For the text-containing cell, return its midpoint in (x, y) coordinate format. 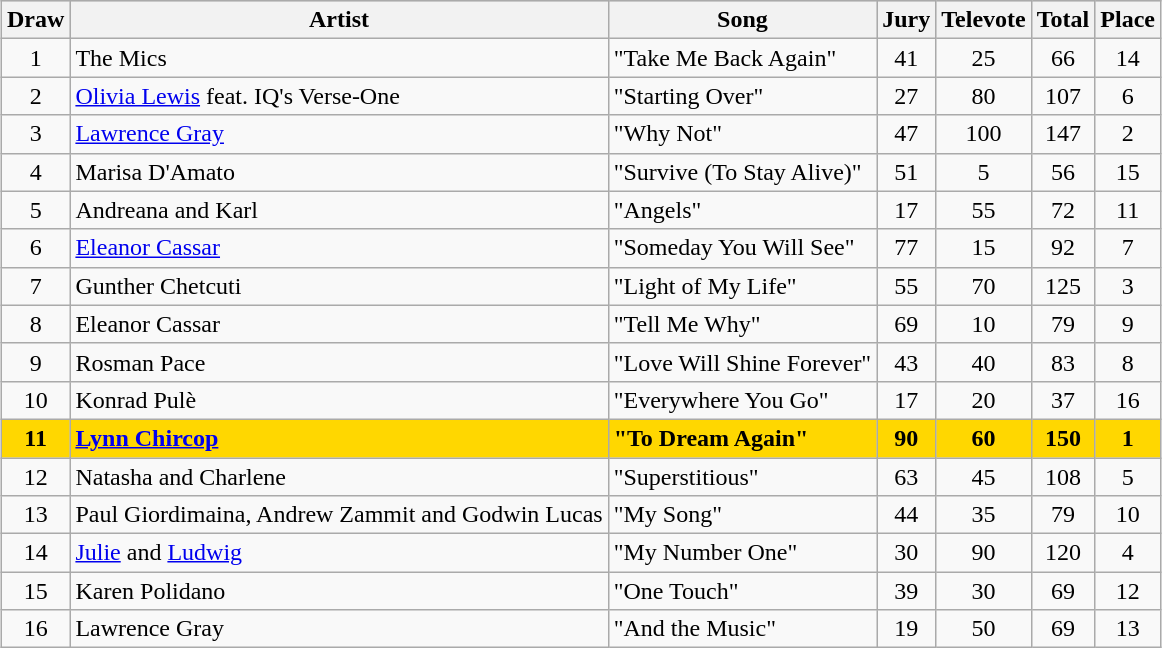
Natasha and Charlene (339, 477)
72 (1063, 210)
25 (984, 58)
80 (984, 96)
Marisa D'Amato (339, 172)
"My Number One" (742, 553)
"Light of My Life" (742, 286)
"Someday You Will See" (742, 248)
77 (906, 248)
Draw (35, 20)
47 (906, 134)
63 (906, 477)
"Survive (To Stay Alive)" (742, 172)
35 (984, 515)
20 (984, 400)
"Take Me Back Again" (742, 58)
125 (1063, 286)
The Mics (339, 58)
"And the Music" (742, 629)
44 (906, 515)
Olivia Lewis feat. IQ's Verse-One (339, 96)
66 (1063, 58)
Lynn Chircop (339, 438)
40 (984, 362)
19 (906, 629)
147 (1063, 134)
Julie and Ludwig (339, 553)
100 (984, 134)
"Everywhere You Go" (742, 400)
"My Song" (742, 515)
"Starting Over" (742, 96)
"Tell Me Why" (742, 324)
Karen Polidano (339, 591)
Paul Giordimaina, Andrew Zammit and Godwin Lucas (339, 515)
51 (906, 172)
Televote (984, 20)
150 (1063, 438)
107 (1063, 96)
37 (1063, 400)
Gunther Chetcuti (339, 286)
"Angels" (742, 210)
60 (984, 438)
Andreana and Karl (339, 210)
Rosman Pace (339, 362)
Place (1128, 20)
108 (1063, 477)
Konrad Pulѐ (339, 400)
50 (984, 629)
Artist (339, 20)
83 (1063, 362)
Jury (906, 20)
43 (906, 362)
92 (1063, 248)
"Superstitious" (742, 477)
45 (984, 477)
"To Dream Again" (742, 438)
Total (1063, 20)
39 (906, 591)
Song (742, 20)
120 (1063, 553)
41 (906, 58)
70 (984, 286)
"One Touch" (742, 591)
27 (906, 96)
"Why Not" (742, 134)
"Love Will Shine Forever" (742, 362)
56 (1063, 172)
